From the cell containing the given text, extract its center point as (x, y) coordinate. 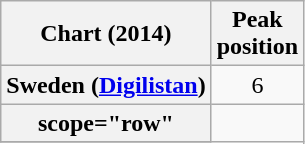
Peakposition (257, 34)
6 (257, 85)
scope="row" (106, 123)
Chart (2014) (106, 34)
Sweden (Digilistan) (106, 85)
